Output the [X, Y] coordinate of the center of the cell containing the given text.  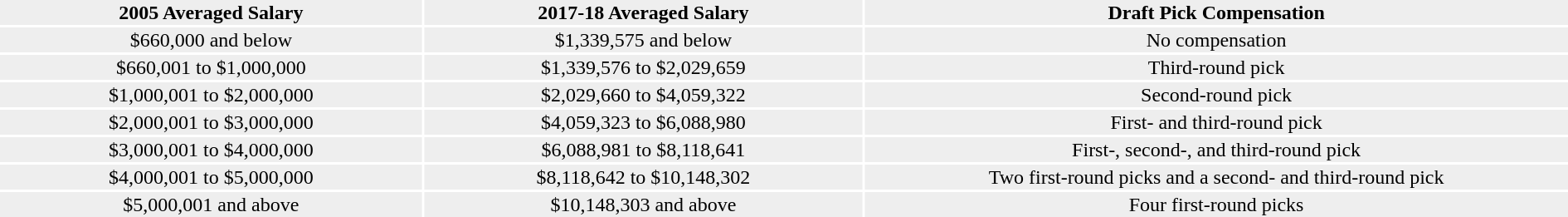
First- and third-round pick [1216, 122]
Two first-round picks and a second- and third-round pick [1216, 177]
$8,118,642 to $10,148,302 [644, 177]
2017-18 Averaged Salary [644, 12]
$660,001 to $1,000,000 [211, 67]
$5,000,001 and above [211, 205]
Second-round pick [1216, 95]
No compensation [1216, 40]
Third-round pick [1216, 67]
$10,148,303 and above [644, 205]
$2,029,660 to $4,059,322 [644, 95]
$4,000,001 to $5,000,000 [211, 177]
$4,059,323 to $6,088,980 [644, 122]
$660,000 and below [211, 40]
$2,000,001 to $3,000,000 [211, 122]
Draft Pick Compensation [1216, 12]
$1,000,001 to $2,000,000 [211, 95]
First-, second-, and third-round pick [1216, 150]
$3,000,001 to $4,000,000 [211, 150]
$1,339,575 and below [644, 40]
Four first-round picks [1216, 205]
$6,088,981 to $8,118,641 [644, 150]
$1,339,576 to $2,029,659 [644, 67]
2005 Averaged Salary [211, 12]
